Identify which cell holds the provided text, then report its (x, y) central coordinate. 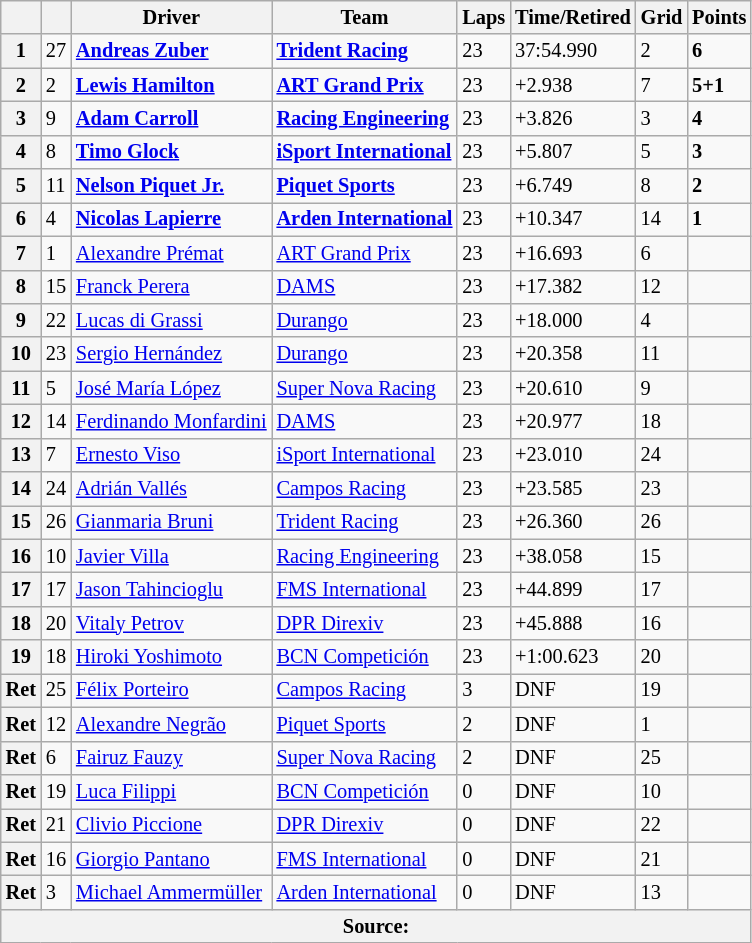
Lucas di Grassi (172, 320)
Alexandre Prémat (172, 253)
+18.000 (573, 320)
Team (365, 17)
Alexandre Negrão (172, 724)
Driver (172, 17)
Adrián Vallés (172, 489)
5+1 (719, 85)
Franck Perera (172, 287)
Source: (376, 926)
Gianmaria Bruni (172, 522)
+6.749 (573, 186)
+23.585 (573, 489)
Michael Ammermüller (172, 892)
Nelson Piquet Jr. (172, 186)
+38.058 (573, 556)
+44.899 (573, 589)
Félix Porteiro (172, 690)
+26.360 (573, 522)
Timo Glock (172, 152)
+2.938 (573, 85)
+10.347 (573, 219)
Laps (484, 17)
+23.010 (573, 455)
Adam Carroll (172, 118)
Andreas Zuber (172, 51)
+16.693 (573, 253)
+17.382 (573, 287)
Clivio Piccione (172, 825)
Giorgio Pantano (172, 859)
José María López (172, 388)
27 (56, 51)
Points (719, 17)
+1:00.623 (573, 657)
Lewis Hamilton (172, 85)
+5.807 (573, 152)
Time/Retired (573, 17)
Luca Filippi (172, 791)
Ernesto Viso (172, 455)
Sergio Hernández (172, 354)
Nicolas Lapierre (172, 219)
Grid (662, 17)
Fairuz Fauzy (172, 758)
+20.358 (573, 354)
Jason Tahincioglu (172, 589)
+3.826 (573, 118)
Hiroki Yoshimoto (172, 657)
Vitaly Petrov (172, 623)
Ferdinando Monfardini (172, 421)
+45.888 (573, 623)
Javier Villa (172, 556)
+20.610 (573, 388)
+20.977 (573, 421)
37:54.990 (573, 51)
